From the cell containing the given text, extract its center point as (x, y) coordinate. 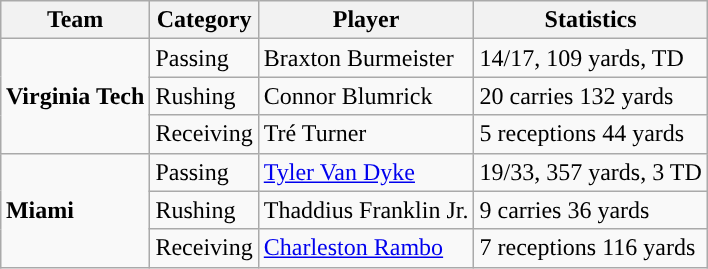
7 receptions 116 yards (590, 248)
5 receptions 44 yards (590, 134)
20 carries 132 yards (590, 96)
9 carries 36 yards (590, 210)
Miami (75, 210)
Charleston Rambo (366, 248)
Category (204, 20)
Player (366, 20)
Virginia Tech (75, 96)
14/17, 109 yards, TD (590, 58)
Thaddius Franklin Jr. (366, 210)
Statistics (590, 20)
19/33, 357 yards, 3 TD (590, 172)
Braxton Burmeister (366, 58)
Connor Blumrick (366, 96)
Team (75, 20)
Tré Turner (366, 134)
Tyler Van Dyke (366, 172)
